Output the [X, Y] coordinate of the center of the cell containing the given text.  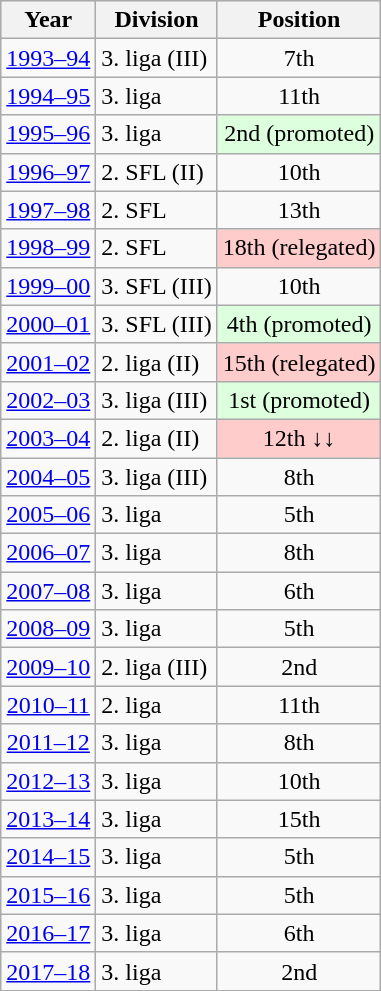
7th [299, 58]
15th (relegated) [299, 362]
2004–05 [48, 477]
2002–03 [48, 400]
1998–99 [48, 248]
2011–12 [48, 743]
Position [299, 20]
12th ↓↓ [299, 438]
2007–08 [48, 591]
2013–14 [48, 819]
1997–98 [48, 210]
2005–06 [48, 515]
2008–09 [48, 629]
18th (relegated) [299, 248]
2017–18 [48, 971]
1993–94 [48, 58]
2014–15 [48, 857]
2009–10 [48, 667]
1995–96 [48, 134]
2. liga (III) [157, 667]
2012–13 [48, 781]
2016–17 [48, 933]
1999–00 [48, 286]
Division [157, 20]
2nd (promoted) [299, 134]
15th [299, 819]
2001–02 [48, 362]
1994–95 [48, 96]
Year [48, 20]
2015–16 [48, 895]
2010–11 [48, 705]
2. liga [157, 705]
4th (promoted) [299, 324]
1st (promoted) [299, 400]
2006–07 [48, 553]
2. SFL (II) [157, 172]
2003–04 [48, 438]
1996–97 [48, 172]
13th [299, 210]
2000–01 [48, 324]
